For the text-containing cell, return its midpoint in [X, Y] coordinate format. 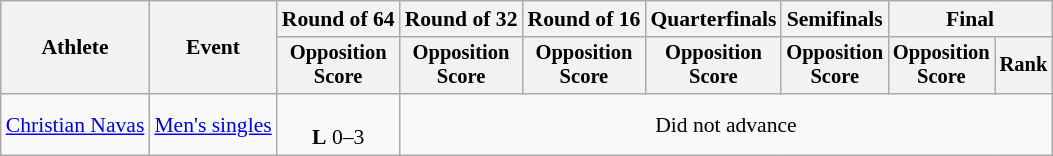
L 0–3 [338, 124]
Final [970, 19]
Athlete [76, 48]
Rank [1024, 66]
Round of 16 [584, 19]
Men's singles [212, 124]
Did not advance [726, 124]
Semifinals [834, 19]
Round of 64 [338, 19]
Round of 32 [462, 19]
Quarterfinals [713, 19]
Event [212, 48]
Christian Navas [76, 124]
